Identify which cell holds the provided text, then report its [X, Y] central coordinate. 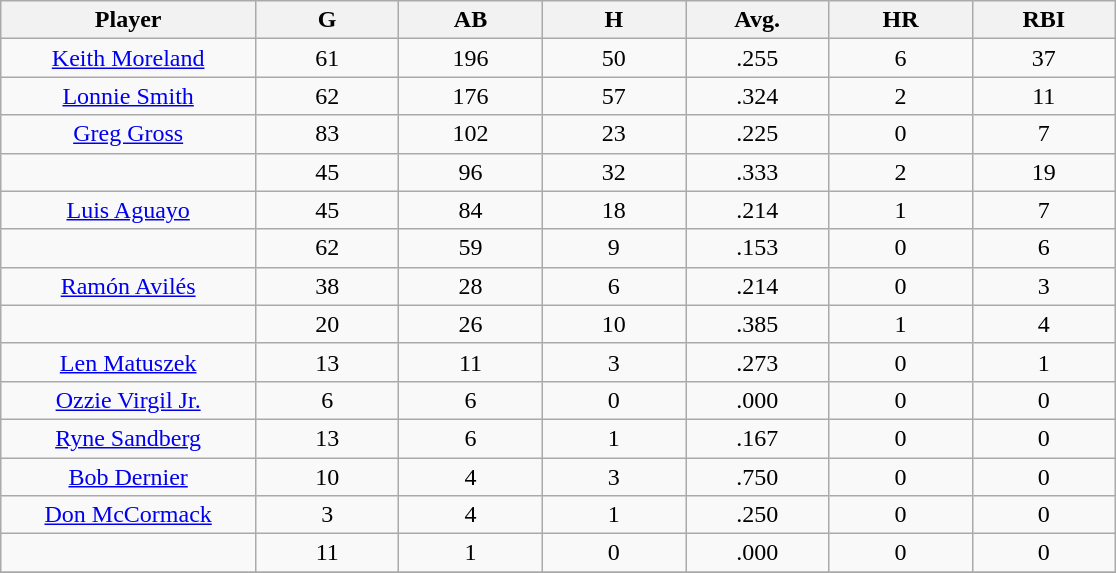
59 [470, 248]
19 [1044, 172]
Player [128, 20]
.255 [758, 58]
38 [328, 286]
26 [470, 324]
176 [470, 96]
20 [328, 324]
9 [614, 248]
196 [470, 58]
61 [328, 58]
H [614, 20]
.225 [758, 134]
Bob Dernier [128, 477]
57 [614, 96]
102 [470, 134]
Avg. [758, 20]
Len Matuszek [128, 362]
50 [614, 58]
.250 [758, 515]
.167 [758, 438]
Greg Gross [128, 134]
23 [614, 134]
AB [470, 20]
RBI [1044, 20]
.333 [758, 172]
.273 [758, 362]
83 [328, 134]
G [328, 20]
Luis Aguayo [128, 210]
96 [470, 172]
.324 [758, 96]
18 [614, 210]
28 [470, 286]
84 [470, 210]
37 [1044, 58]
Ramón Avilés [128, 286]
HR [900, 20]
.750 [758, 477]
Lonnie Smith [128, 96]
Keith Moreland [128, 58]
Don McCormack [128, 515]
.153 [758, 248]
Ryne Sandberg [128, 438]
Ozzie Virgil Jr. [128, 400]
32 [614, 172]
.385 [758, 324]
